Return (X, Y) of the center of cell containing provided text 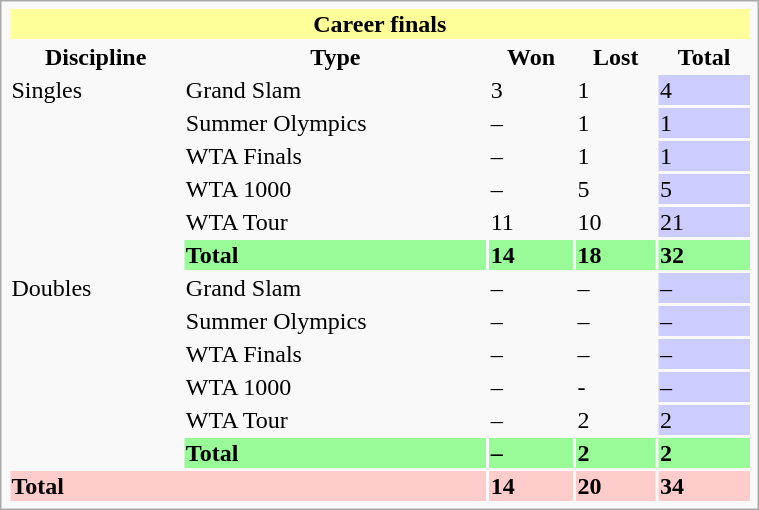
Type (335, 57)
11 (531, 222)
3 (531, 90)
4 (704, 90)
Career finals (380, 24)
21 (704, 222)
Won (531, 57)
20 (616, 486)
Discipline (96, 57)
34 (704, 486)
Singles (96, 172)
32 (704, 255)
Doubles (96, 370)
10 (616, 222)
18 (616, 255)
- (616, 387)
Lost (616, 57)
